Scan for the cell matching the given text and deliver its (x, y) coordinate at center. 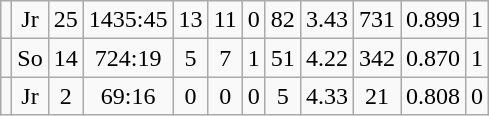
0.870 (434, 58)
4.33 (326, 96)
0.899 (434, 20)
7 (225, 58)
0.808 (434, 96)
So (30, 58)
4.22 (326, 58)
1435:45 (128, 20)
342 (376, 58)
69:16 (128, 96)
731 (376, 20)
82 (282, 20)
3.43 (326, 20)
724:19 (128, 58)
11 (225, 20)
21 (376, 96)
13 (190, 20)
25 (66, 20)
2 (66, 96)
51 (282, 58)
14 (66, 58)
